Search for the cell housing the specified text and yield its [X, Y] center coordinate. 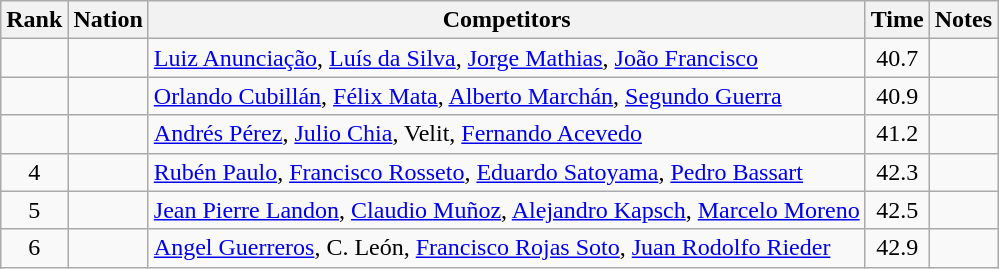
Competitors [506, 20]
Notes [963, 20]
Rank [34, 20]
4 [34, 172]
Nation [108, 20]
42.9 [897, 248]
Orlando Cubillán, Félix Mata, Alberto Marchán, Segundo Guerra [506, 96]
40.7 [897, 58]
Time [897, 20]
Andrés Pérez, Julio Chia, Velit, Fernando Acevedo [506, 134]
Angel Guerreros, C. León, Francisco Rojas Soto, Juan Rodolfo Rieder [506, 248]
42.3 [897, 172]
Luiz Anunciação, Luís da Silva, Jorge Mathias, João Francisco [506, 58]
Rubén Paulo, Francisco Rosseto, Eduardo Satoyama, Pedro Bassart [506, 172]
5 [34, 210]
42.5 [897, 210]
6 [34, 248]
Jean Pierre Landon, Claudio Muñoz, Alejandro Kapsch, Marcelo Moreno [506, 210]
40.9 [897, 96]
41.2 [897, 134]
